Locate the cell with the specified text and output its (X, Y) center coordinate. 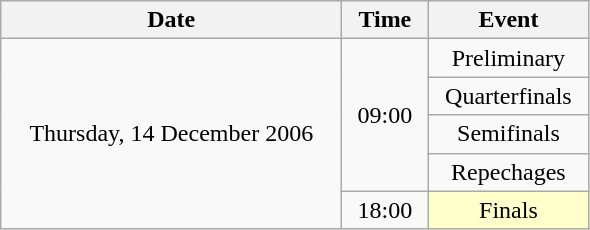
Finals (508, 210)
Semifinals (508, 134)
Thursday, 14 December 2006 (172, 134)
Event (508, 20)
Date (172, 20)
Repechages (508, 172)
09:00 (385, 115)
Time (385, 20)
18:00 (385, 210)
Preliminary (508, 58)
Quarterfinals (508, 96)
